Capture the cell that displays the provided text and extract its [X, Y] central coordinate. 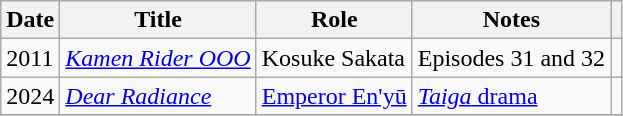
Taiga drama [511, 96]
Kamen Rider OOO [158, 58]
Date [30, 20]
2011 [30, 58]
Title [158, 20]
Kosuke Sakata [334, 58]
2024 [30, 96]
Notes [511, 20]
Dear Radiance [158, 96]
Role [334, 20]
Emperor En'yū [334, 96]
Episodes 31 and 32 [511, 58]
